For the text-containing cell, return its midpoint in (X, Y) coordinate format. 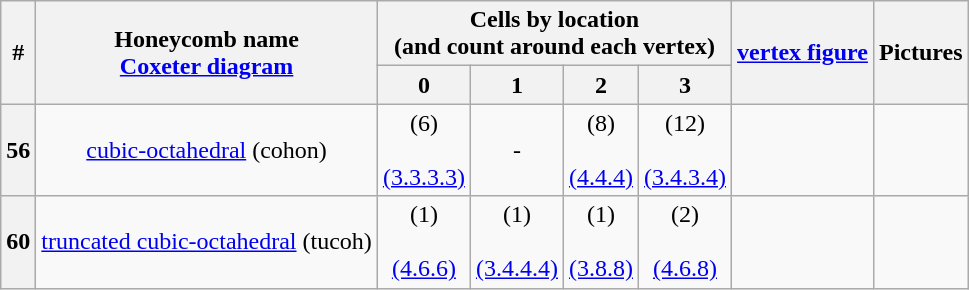
- (516, 150)
(1)(4.6.6) (424, 242)
2 (600, 85)
Honeycomb nameCoxeter diagram (207, 52)
56 (18, 150)
Cells by location(and count around each vertex) (554, 34)
(2)(4.6.8) (686, 242)
Pictures (920, 52)
(1)(3.4.4.4) (516, 242)
1 (516, 85)
# (18, 52)
(6)(3.3.3.3) (424, 150)
cubic-octahedral (cohon) (207, 150)
0 (424, 85)
vertex figure (803, 52)
(8)(4.4.4) (600, 150)
(1)(3.8.8) (600, 242)
3 (686, 85)
60 (18, 242)
(12)(3.4.3.4) (686, 150)
truncated cubic-octahedral (tucoh) (207, 242)
